Detect which cell encompasses the target text, then output its [X, Y] center coordinate. 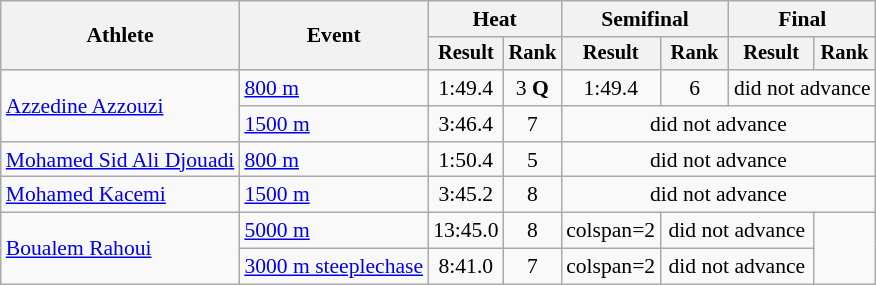
3 Q [533, 88]
Boualem Rahoui [120, 248]
Mohamed Kacemi [120, 195]
Final [802, 19]
3:46.4 [466, 124]
6 [694, 88]
Athlete [120, 36]
Event [334, 36]
Azzedine Azzouzi [120, 106]
Semifinal [645, 19]
8:41.0 [466, 267]
Mohamed Sid Ali Djouadi [120, 160]
13:45.0 [466, 231]
1:50.4 [466, 160]
3:45.2 [466, 195]
5000 m [334, 231]
3000 m steeplechase [334, 267]
Heat [494, 19]
5 [533, 160]
